Output the [X, Y] coordinate of the center of the cell containing the given text.  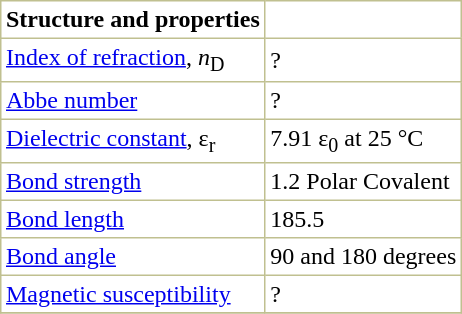
Dielectric constant, εr [133, 142]
Structure and properties [133, 20]
Bond length [133, 220]
1.2 Polar Covalent [363, 182]
7.91 ε0 at 25 °C [363, 142]
Magnetic susceptibility [133, 295]
185.5 [363, 220]
Abbe number [133, 101]
Index of refraction, nD [133, 60]
Bond angle [133, 257]
90 and 180 degrees [363, 257]
Bond strength [133, 182]
